Capture the cell that displays the provided text and extract its [x, y] central coordinate. 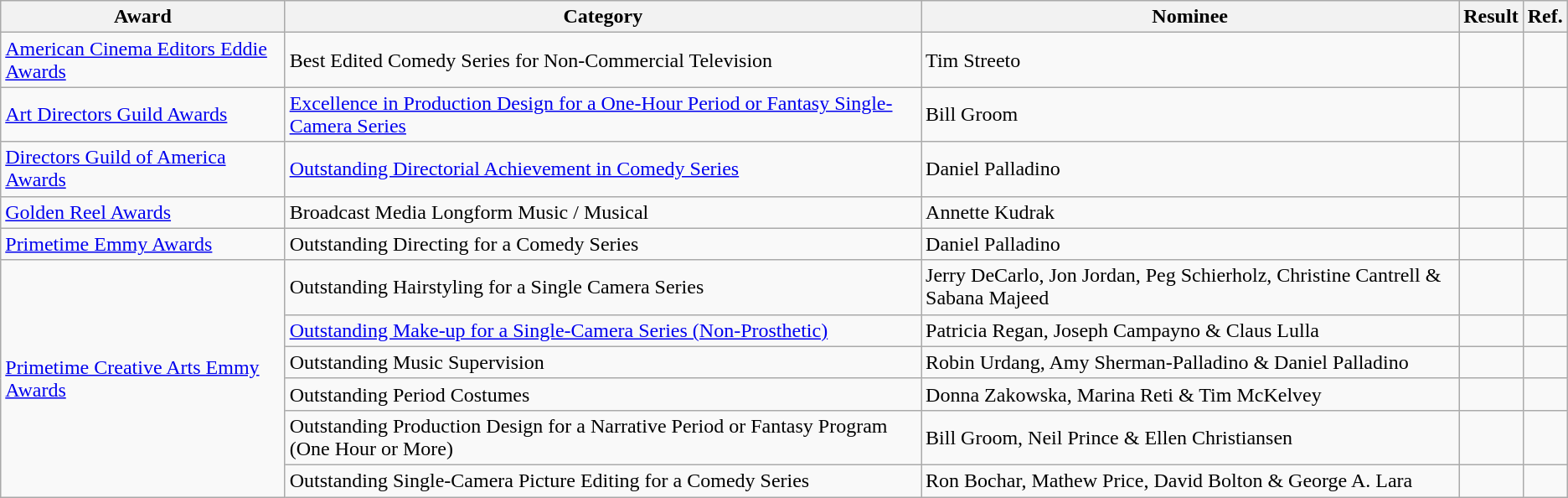
Outstanding Period Costumes [603, 394]
Bill Groom, Neil Prince & Ellen Christiansen [1190, 438]
Outstanding Directing for a Comedy Series [603, 244]
Category [603, 17]
Outstanding Make-up for a Single-Camera Series (Non-Prosthetic) [603, 330]
Nominee [1190, 17]
Donna Zakowska, Marina Reti & Tim McKelvey [1190, 394]
Primetime Creative Arts Emmy Awards [142, 378]
Ref. [1545, 17]
Excellence in Production Design for a One-Hour Period or Fantasy Single-Camera Series [603, 114]
Outstanding Hairstyling for a Single Camera Series [603, 287]
Outstanding Directorial Achievement in Comedy Series [603, 169]
Primetime Emmy Awards [142, 244]
Tim Streeto [1190, 60]
Art Directors Guild Awards [142, 114]
Outstanding Single-Camera Picture Editing for a Comedy Series [603, 480]
Award [142, 17]
Best Edited Comedy Series for Non-Commercial Television [603, 60]
Ron Bochar, Mathew Price, David Bolton & George A. Lara [1190, 480]
Robin Urdang, Amy Sherman-Palladino & Daniel Palladino [1190, 362]
Outstanding Production Design for a Narrative Period or Fantasy Program (One Hour or More) [603, 438]
Directors Guild of America Awards [142, 169]
Result [1491, 17]
Annette Kudrak [1190, 212]
Jerry DeCarlo, Jon Jordan, Peg Schierholz, Christine Cantrell & Sabana Majeed [1190, 287]
Broadcast Media Longform Music / Musical [603, 212]
American Cinema Editors Eddie Awards [142, 60]
Golden Reel Awards [142, 212]
Patricia Regan, Joseph Campayno & Claus Lulla [1190, 330]
Outstanding Music Supervision [603, 362]
Bill Groom [1190, 114]
